Determine the [X, Y] coordinate at the center of the cell enclosing the given text.  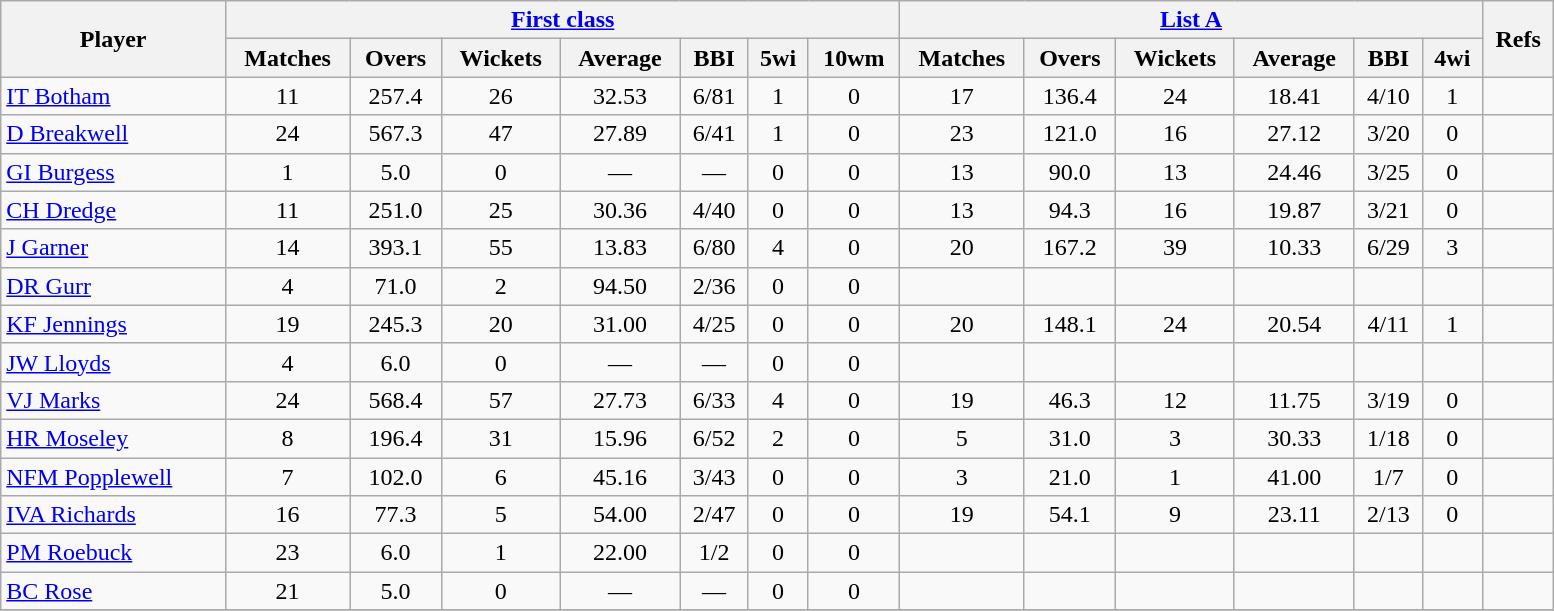
CH Dredge [114, 210]
30.33 [1294, 438]
1/18 [1388, 438]
1/2 [714, 553]
14 [288, 248]
4/40 [714, 210]
IVA Richards [114, 515]
19.87 [1294, 210]
Refs [1518, 39]
6/33 [714, 400]
27.89 [620, 134]
55 [500, 248]
PM Roebuck [114, 553]
30.36 [620, 210]
DR Gurr [114, 286]
568.4 [396, 400]
12 [1175, 400]
9 [1175, 515]
25 [500, 210]
NFM Popplewell [114, 477]
26 [500, 96]
251.0 [396, 210]
VJ Marks [114, 400]
102.0 [396, 477]
31 [500, 438]
4/10 [1388, 96]
3/25 [1388, 172]
18.41 [1294, 96]
6/52 [714, 438]
3/21 [1388, 210]
6 [500, 477]
54.00 [620, 515]
393.1 [396, 248]
4/25 [714, 324]
10.33 [1294, 248]
94.3 [1070, 210]
20.54 [1294, 324]
245.3 [396, 324]
167.2 [1070, 248]
GI Burgess [114, 172]
27.73 [620, 400]
6/29 [1388, 248]
94.50 [620, 286]
4/11 [1388, 324]
567.3 [396, 134]
77.3 [396, 515]
JW Lloyds [114, 362]
23.11 [1294, 515]
24.46 [1294, 172]
2/36 [714, 286]
257.4 [396, 96]
57 [500, 400]
41.00 [1294, 477]
Player [114, 39]
6/80 [714, 248]
21.0 [1070, 477]
71.0 [396, 286]
17 [962, 96]
2/13 [1388, 515]
54.1 [1070, 515]
2/47 [714, 515]
21 [288, 591]
D Breakwell [114, 134]
IT Botham [114, 96]
6/41 [714, 134]
HR Moseley [114, 438]
27.12 [1294, 134]
39 [1175, 248]
KF Jennings [114, 324]
BC Rose [114, 591]
7 [288, 477]
6/81 [714, 96]
45.16 [620, 477]
121.0 [1070, 134]
3/20 [1388, 134]
5wi [778, 58]
11.75 [1294, 400]
4wi [1452, 58]
1/7 [1388, 477]
15.96 [620, 438]
22.00 [620, 553]
8 [288, 438]
90.0 [1070, 172]
31.00 [620, 324]
46.3 [1070, 400]
148.1 [1070, 324]
3/19 [1388, 400]
10wm [854, 58]
First class [563, 20]
47 [500, 134]
31.0 [1070, 438]
3/43 [714, 477]
J Garner [114, 248]
13.83 [620, 248]
136.4 [1070, 96]
32.53 [620, 96]
List A [1191, 20]
196.4 [396, 438]
